Scan for the cell matching the given text and deliver its (x, y) coordinate at center. 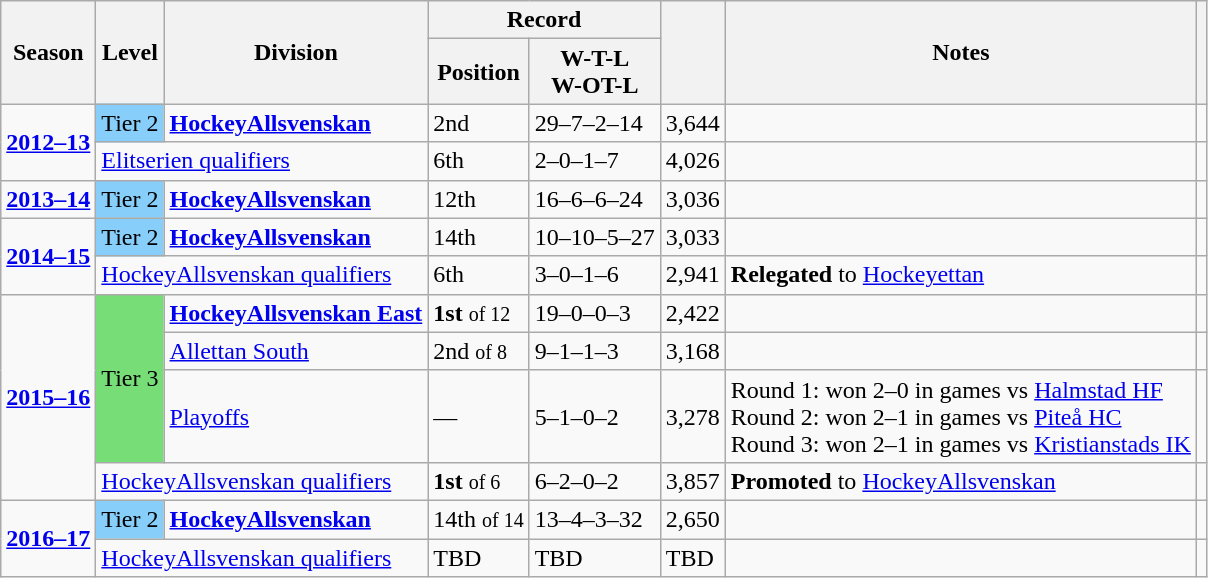
Notes (960, 52)
Season (48, 52)
2,650 (692, 519)
2,941 (692, 275)
2012–13 (48, 142)
Level (130, 52)
— (478, 416)
Tier 3 (130, 378)
Promoted to HockeyAllsvenskan (960, 481)
14th of 14 (478, 519)
2nd of 8 (478, 351)
1st of 6 (478, 481)
5–1–0–2 (594, 416)
1st of 12 (478, 313)
2,422 (692, 313)
13–4–3–32 (594, 519)
HockeyAllsvenskan East (296, 313)
Allettan South (296, 351)
3,033 (692, 237)
19–0–0–3 (594, 313)
29–7–2–14 (594, 123)
Playoffs (296, 416)
6–2–0–2 (594, 481)
3,036 (692, 199)
3,278 (692, 416)
3–0–1–6 (594, 275)
2015–16 (48, 397)
14th (478, 237)
16–6–6–24 (594, 199)
W-T-LW-OT-L (594, 72)
9–1–1–3 (594, 351)
3,168 (692, 351)
Position (478, 72)
Record (544, 20)
2013–14 (48, 199)
4,026 (692, 161)
2–0–1–7 (594, 161)
2016–17 (48, 538)
2nd (478, 123)
2014–15 (48, 256)
Round 1: won 2–0 in games vs Halmstad HFRound 2: won 2–1 in games vs Piteå HCRound 3: won 2–1 in games vs Kristianstads IK (960, 416)
3,644 (692, 123)
12th (478, 199)
Division (296, 52)
10–10–5–27 (594, 237)
Relegated to Hockeyettan (960, 275)
3,857 (692, 481)
Elitserien qualifiers (262, 161)
